Provide the (X, Y) coordinate of the cell's center where the given text is located.  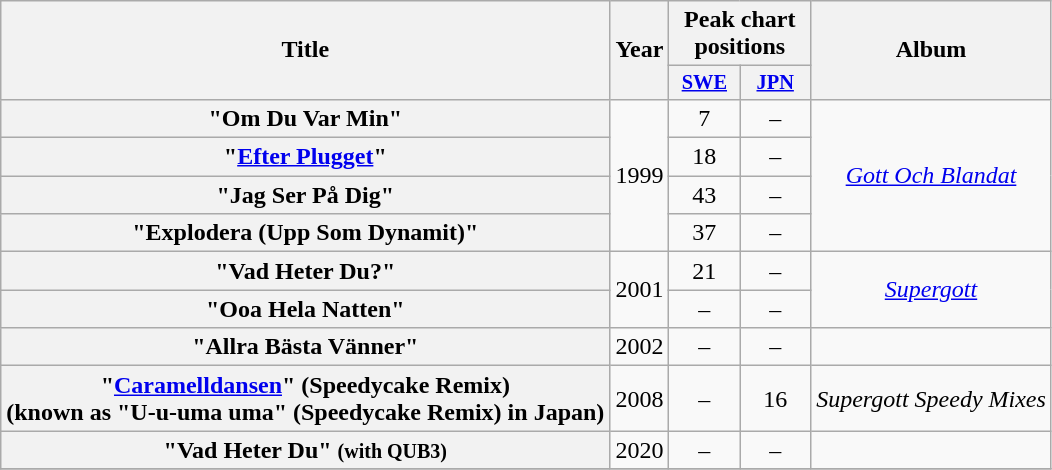
JPN (776, 83)
Gott Och Blandat (932, 175)
16 (776, 398)
"Explodera (Upp Som Dynamit)" (306, 233)
SWE (704, 83)
18 (704, 157)
2001 (640, 290)
43 (704, 195)
"Vad Heter Du?" (306, 271)
21 (704, 271)
Title (306, 50)
"Om Du Var Min" (306, 118)
Album (932, 50)
"Allra Bästa Vänner" (306, 347)
7 (704, 118)
Year (640, 50)
2020 (640, 450)
Peak chart positions (740, 34)
1999 (640, 175)
Supergott Speedy Mixes (932, 398)
2002 (640, 347)
"Jag Ser På Dig" (306, 195)
"Vad Heter Du" (with QUB3) (306, 450)
"Ooa Hela Natten" (306, 309)
"Efter Plugget" (306, 157)
"Caramelldansen" (Speedycake Remix)(known as "U-u-uma uma" (Speedycake Remix) in Japan) (306, 398)
2008 (640, 398)
Supergott (932, 290)
37 (704, 233)
